Search for the cell housing the specified text and yield its [x, y] center coordinate. 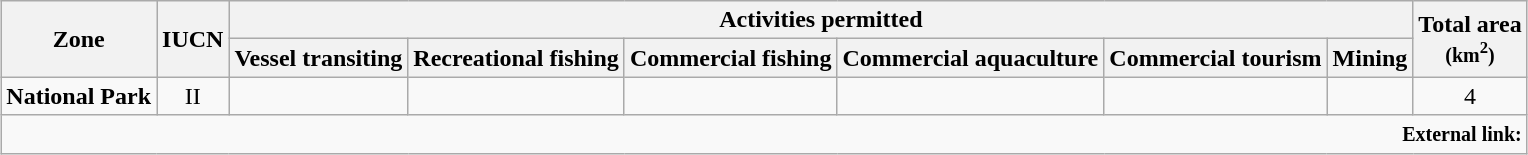
Commercial tourism [1216, 58]
External link: [764, 134]
IUCN [193, 39]
Total area(km2) [1470, 39]
Zone [79, 39]
Commercial aquaculture [970, 58]
II [193, 96]
Vessel transiting [318, 58]
4 [1470, 96]
National Park [79, 96]
Recreational fishing [516, 58]
Activities permitted [821, 20]
Mining [1370, 58]
Commercial fishing [730, 58]
